Determine the (x, y) coordinate at the center of the cell enclosing the given text.  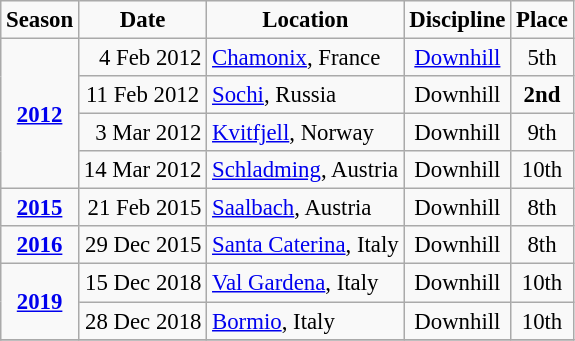
4 Feb 2012 (142, 58)
5th (542, 58)
2016 (40, 245)
14 Mar 2012 (142, 170)
2015 (40, 208)
Place (542, 20)
Discipline (458, 20)
29 Dec 2015 (142, 245)
Date (142, 20)
2012 (40, 114)
Location (306, 20)
Val Gardena, Italy (306, 283)
Season (40, 20)
2019 (40, 302)
3 Mar 2012 (142, 133)
Santa Caterina, Italy (306, 245)
Bormio, Italy (306, 321)
Schladming, Austria (306, 170)
11 Feb 2012 (142, 95)
2nd (542, 95)
Kvitfjell, Norway (306, 133)
15 Dec 2018 (142, 283)
21 Feb 2015 (142, 208)
Sochi, Russia (306, 95)
Chamonix, France (306, 58)
9th (542, 133)
28 Dec 2018 (142, 321)
Saalbach, Austria (306, 208)
